Detect which cell encompasses the target text, then output its (X, Y) center coordinate. 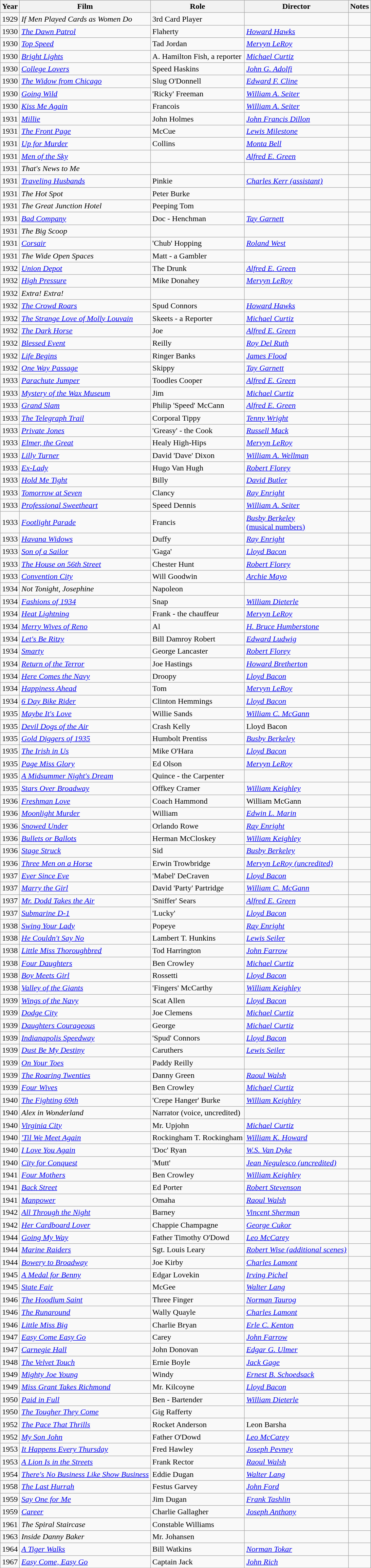
3rd Card Player (198, 19)
William K. Howard (297, 1138)
A Medal for Benny (85, 1275)
'Mabel' DeCraven (198, 876)
'Gaga' (198, 551)
Al (198, 626)
Mighty Joe Young (85, 1375)
Four Mothers (85, 1175)
6 Day Bike Rider (85, 701)
Four Daughters (85, 963)
Convention City (85, 577)
Ernie Boyle (198, 1362)
Happiness Ahead (85, 689)
Jack Gage (297, 1362)
Lilly Turner (85, 455)
Kiss Me Again (85, 106)
It Happens Every Thursday (85, 1449)
Will Goodwin (198, 577)
Bill Damroy Robert (198, 639)
Humbolt Prentiss (198, 738)
Film (85, 7)
Festus Garvey (198, 1487)
Bill Watkins (198, 1549)
Three Finger (198, 1300)
William A. Wellman (297, 455)
Frank - the chauffeur (198, 614)
Grand Slam (85, 406)
Norman Tokar (297, 1549)
Little Miss Big (85, 1325)
1961 (10, 1524)
Edgar Lovekin (198, 1275)
Popeye (198, 926)
Reilly (198, 343)
Slug O'Donnell (198, 81)
There's No Business Like Show Business (85, 1474)
Three Men on a Horse (85, 863)
Corsair (85, 243)
Gold Diggers of 1935 (85, 738)
Crash Kelly (198, 726)
The Tougher They Come (85, 1412)
Ever Since Eve (85, 876)
Joe Kirby (198, 1262)
Snowed Under (85, 826)
The Great Junction Hotel (85, 206)
William (198, 813)
Father O'Dowd (198, 1437)
Ed Porter (198, 1188)
Frank Rector (198, 1462)
Robert Stevenson (297, 1188)
Gig Rafferty (198, 1412)
Inside Danny Baker (85, 1537)
That's News to Me (85, 169)
Top Speed (85, 44)
Parachute Jumper (85, 381)
Monta Bell (297, 143)
Miss Grant Takes Richmond (85, 1387)
Mr. Johansen (198, 1537)
Valley of the Giants (85, 988)
1954 (10, 1474)
If Men Played Cards as Women Do (85, 19)
'Mutt' (198, 1163)
Say One for Me (85, 1499)
Joseph Anthony (297, 1512)
Archie Mayo (297, 577)
The Dark Horse (85, 331)
Coach Hammond (198, 801)
City for Conquest (85, 1163)
Mr. Dodd Takes the Air (85, 901)
Toodles Cooper (198, 381)
Easy Come Easy Go (85, 1337)
Her Cardboard Lover (85, 1225)
Sgt. Louis Leary (198, 1250)
1967 (10, 1562)
The Hot Spot (85, 194)
'Greasy' - the Cook (198, 430)
Mr. Kilcoyne (198, 1387)
1929 (10, 19)
Son of a Sailor (85, 551)
Easy Come, Easy Go (85, 1562)
Vincent Sherman (297, 1213)
Not Tonight, Josephine (85, 589)
Roland West (297, 243)
Rocket Anderson (198, 1425)
Chester Hunt (198, 564)
Frank Tashlin (297, 1499)
Pinkie (198, 181)
Hold Me Tight (85, 480)
'Spud' Connors (198, 1038)
Edward Ludwig (297, 639)
Duffy (198, 539)
Return of the Terror (85, 664)
Footlight Parade (85, 522)
Joe Clemens (198, 1013)
All Through the Night (85, 1213)
Stage Struck (85, 851)
The House on 56th Street (85, 564)
The Front Page (85, 131)
Speed Haskins (198, 69)
John G. Adolfi (297, 69)
Marry the Girl (85, 888)
The Wide Open Spaces (85, 256)
Rockingham T. Rockingham (198, 1138)
Healy High-Hips (198, 443)
Wally Quayle (198, 1312)
H. Bruce Humberstone (297, 626)
A. Hamilton Fish, a reporter (198, 56)
The Hoodlum Saint (85, 1300)
Little Miss Thoroughbred (85, 950)
Robert Wise (additional scenes) (297, 1250)
Tenny Wright (297, 418)
State Fair (85, 1287)
Virginia City (85, 1125)
Millie (85, 119)
Quince - the Carpenter (198, 776)
The Big Scoop (85, 231)
Sid (198, 851)
A Lion Is in the Streets (85, 1462)
'Lucky' (198, 913)
George Lancaster (198, 651)
Caruthers (198, 1050)
Heat Lightning (85, 614)
Moonlight Murder (85, 813)
Flaherty (198, 31)
Napoleon (198, 589)
Peeping Tom (198, 206)
Francois (198, 106)
Blessed Event (85, 343)
Peter Burke (198, 194)
George Cukor (297, 1225)
Clancy (198, 493)
Traveling Husbands (85, 181)
Mystery of the Wax Museum (85, 393)
Alex in Wonderland (85, 1113)
Roy Del Ruth (297, 343)
John Holmes (198, 119)
Let's Be Ritzy (85, 639)
John Ford (297, 1487)
Indianapolis Speedway (85, 1038)
Fashions of 1934 (85, 602)
Howard Bretherton (297, 664)
William McGann (297, 801)
Lewis Milestone (297, 131)
Spud Connors (198, 306)
On Your Toes (85, 1063)
Charles Kerr (assistant) (297, 181)
The Drunk (198, 268)
Busby Berkeley(musical numbers) (297, 522)
Joe (198, 331)
Rossetti (198, 976)
Irving Pichel (297, 1275)
The Pace That Thrills (85, 1425)
Bright Lights (85, 56)
Director (297, 7)
Philip 'Speed' McCann (198, 406)
Captain Jack (198, 1562)
Ben - Bartender (198, 1400)
Chappie Champagne (198, 1225)
Submarine D-1 (85, 913)
Willie Sands (198, 714)
Back Street (85, 1188)
Barney (198, 1213)
Billy (198, 480)
John Rich (297, 1562)
Ex-Lady (85, 468)
Skippy (198, 368)
The Fighting 69th (85, 1100)
Marine Raiders (85, 1250)
Speed Dennis (198, 505)
Jean Negulesco (uncredited) (297, 1163)
The Strange Love of Molly Louvain (85, 318)
Havana Widows (85, 539)
Carnegie Hall (85, 1349)
Men of the Sky (85, 156)
Erwin Trowbridge (198, 863)
Edward F. Cline (297, 81)
Charlie Gallagher (198, 1512)
Four Wives (85, 1088)
Professional Sweetheart (85, 505)
Extra! Extra! (85, 293)
Dust Be My Destiny (85, 1050)
Going My Way (85, 1237)
Smarty (85, 651)
Snap (198, 602)
Ed Olson (198, 764)
McGee (198, 1287)
The Runaround (85, 1312)
1964 (10, 1549)
The Widow from Chicago (85, 81)
The Dawn Patrol (85, 31)
John Donovan (198, 1349)
A Tiger Walks (85, 1549)
Mike O'Hara (198, 751)
Constable Williams (198, 1524)
McCue (198, 131)
Merry Wives of Reno (85, 626)
Edwin L. Marin (297, 813)
Year (10, 7)
Lambert T. Hunkins (198, 938)
'Sniffer' Sears (198, 901)
Manpower (85, 1200)
Maybe It's Love (85, 714)
1948 (10, 1362)
Carey (198, 1337)
Ringer Banks (198, 355)
Narrator (voice, uncredited) (198, 1113)
Mervyn LeRoy (uncredited) (297, 863)
Mike Donahey (198, 281)
Scat Allen (198, 1001)
W.S. Van Dyke (297, 1150)
Notes (360, 7)
The Spiral Staircase (85, 1524)
The Roaring Twenties (85, 1075)
'Chub' Hopping (198, 243)
Private Jones (85, 430)
Career (85, 1512)
Boy Meets Girl (85, 976)
Wings of the Navy (85, 1001)
The Last Hurrah (85, 1487)
Collins (198, 143)
Corporal Tippy (198, 418)
Swing Your Lady (85, 926)
A Midsummer Night's Dream (85, 776)
Elmer, the Great (85, 443)
Offkey Cramer (198, 789)
'Ricky' Freeman (198, 94)
Tad Jordan (198, 44)
Dodge City (85, 1013)
Doc - Henchman (198, 219)
Paddy Reilly (198, 1063)
Here Comes the Navy (85, 676)
Tom (198, 689)
David Butler (297, 480)
Page Miss Glory (85, 764)
Eddie Dugan (198, 1474)
'Crepe Hanger' Burke (198, 1100)
One Way Passage (85, 368)
My Son John (85, 1437)
Skeets - a Reporter (198, 318)
Leon Barsha (297, 1425)
Clinton Hemmings (198, 701)
Stars Over Broadway (85, 789)
Herman McCloskey (198, 838)
Francis (198, 522)
High Pressure (85, 281)
Erle C. Kenton (297, 1325)
He Couldn't Say No (85, 938)
Norman Taurog (297, 1300)
Omaha (198, 1200)
Jim (198, 393)
Going Wild (85, 94)
Devil Dogs of the Air (85, 726)
Father Timothy O'Dowd (198, 1237)
Bowery to Broadway (85, 1262)
George (198, 1025)
Tod Harrington (198, 950)
Ernest B. Schoedsack (297, 1375)
Tomorrow at Seven (85, 493)
College Lovers (85, 69)
The Crowd Roars (85, 306)
Freshman Love (85, 801)
Jim Dugan (198, 1499)
Mr. Upjohn (198, 1125)
Daughters Courageous (85, 1025)
James Flood (297, 355)
1958 (10, 1487)
Life Begins (85, 355)
'Til We Meet Again (85, 1138)
John Francis Dillon (297, 119)
Orlando Rowe (198, 826)
Danny Green (198, 1075)
Fred Hawley (198, 1449)
'Fingers' McCarthy (198, 988)
David 'Party' Partridge (198, 888)
The Telegraph Trail (85, 418)
Russell Mack (297, 430)
Union Depot (85, 268)
1963 (10, 1537)
David 'Dave' Dixon (198, 455)
Hugo Van Hugh (198, 468)
Edgar G. Ulmer (297, 1349)
Role (198, 7)
Windy (198, 1375)
Matt - a Gambler (198, 256)
The Irish in Us (85, 751)
Paid in Full (85, 1400)
Up for Murder (85, 143)
The Velvet Touch (85, 1362)
Bullets or Ballots (85, 838)
Bad Company (85, 219)
Joseph Pevney (297, 1449)
Joe Hastings (198, 664)
Droopy (198, 676)
I Love You Again (85, 1150)
'Doc' Ryan (198, 1150)
Charlie Bryan (198, 1325)
